Return [x, y] of the center of cell containing provided text 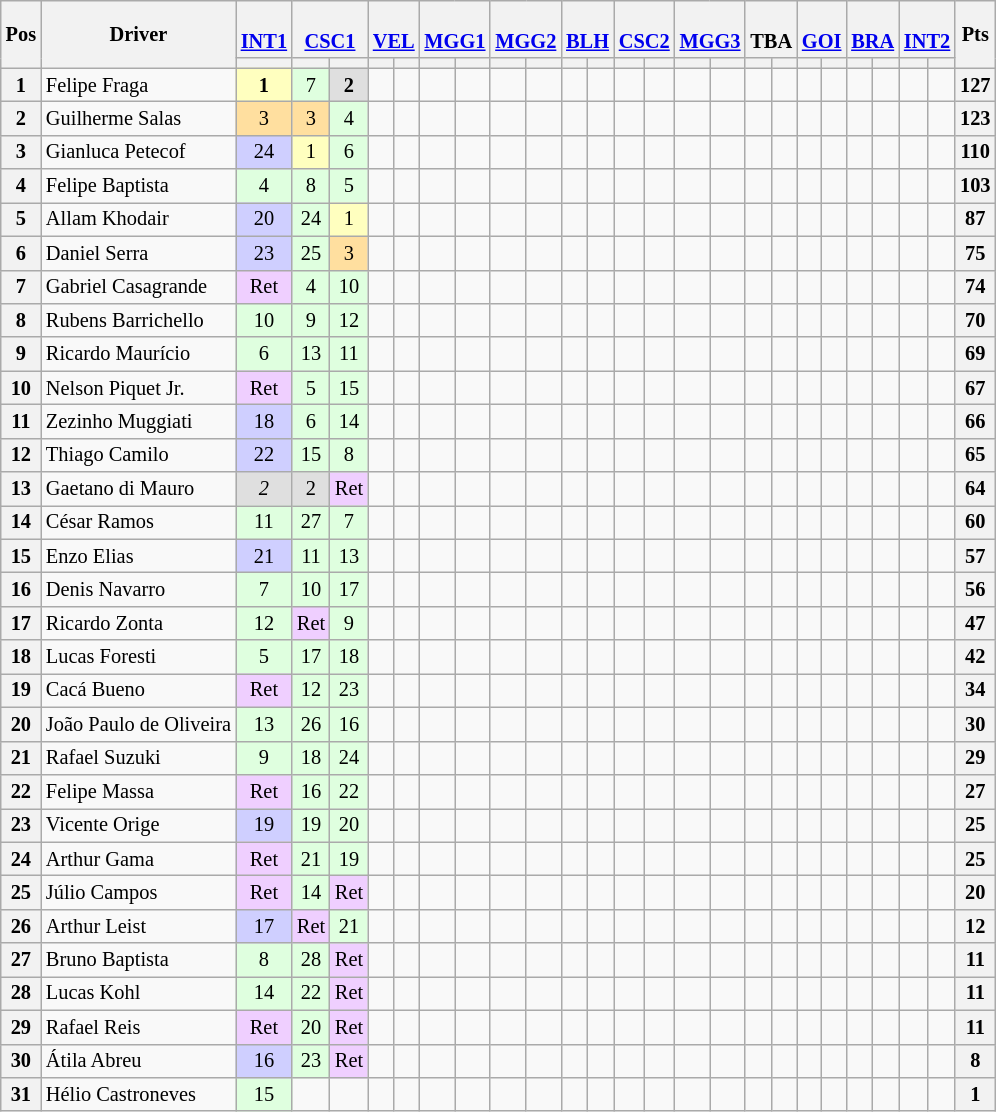
127 [975, 85]
Pos [21, 34]
Felipe Fraga [138, 85]
Allam Khodair [138, 219]
Júlio Campos [138, 892]
56 [975, 589]
Felipe Baptista [138, 186]
Arthur Leist [138, 926]
103 [975, 186]
Lucas Kohl [138, 993]
66 [975, 421]
Felipe Massa [138, 791]
César Ramos [138, 522]
INT2 [927, 29]
64 [975, 489]
Ricardo Maurício [138, 354]
Rubens Barrichello [138, 320]
67 [975, 388]
Átila Abreu [138, 1061]
TBA [771, 29]
65 [975, 455]
Enzo Elias [138, 556]
Gaetano di Mauro [138, 489]
75 [975, 253]
Zezinho Muggiati [138, 421]
Arthur Gama [138, 859]
Denis Navarro [138, 589]
74 [975, 287]
70 [975, 320]
BRA [872, 29]
Gabriel Casagrande [138, 287]
31 [21, 1094]
110 [975, 152]
VEL [394, 29]
João Paulo de Oliveira [138, 724]
MGG1 [456, 29]
60 [975, 522]
Daniel Serra [138, 253]
Thiago Camilo [138, 455]
Gianluca Petecof [138, 152]
Nelson Piquet Jr. [138, 388]
Cacá Bueno [138, 690]
CSC2 [644, 29]
Rafael Suzuki [138, 758]
Lucas Foresti [138, 657]
Rafael Reis [138, 1027]
42 [975, 657]
Bruno Baptista [138, 960]
Guilherme Salas [138, 118]
MGG3 [710, 29]
123 [975, 118]
34 [975, 690]
47 [975, 623]
Vicente Orige [138, 825]
Pts [975, 34]
Driver [138, 34]
57 [975, 556]
Ricardo Zonta [138, 623]
87 [975, 219]
BLH [588, 29]
INT1 [264, 29]
GOI [822, 29]
Hélio Castroneves [138, 1094]
MGG2 [526, 29]
69 [975, 354]
CSC1 [330, 29]
